Locate the cell with the specified text and output its (X, Y) center coordinate. 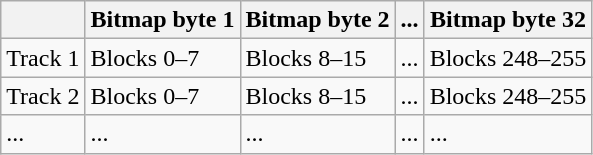
Bitmap byte 32 (508, 20)
Track 1 (43, 58)
Bitmap byte 2 (318, 20)
Bitmap byte 1 (162, 20)
Track 2 (43, 96)
